For the text-containing cell, return its midpoint in [X, Y] coordinate format. 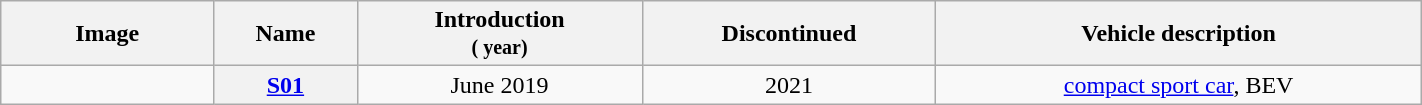
2021 [789, 85]
compact sport car, BEV [1178, 85]
Vehicle description [1178, 34]
Name [286, 34]
June 2019 [500, 85]
Discontinued [789, 34]
Introduction( year) [500, 34]
Image [108, 34]
S01 [286, 85]
